From the cell containing the given text, extract its center point as [x, y] coordinate. 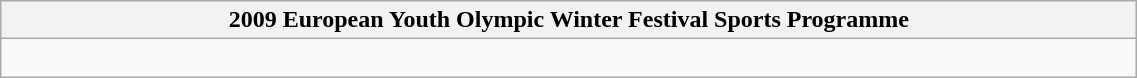
2009 European Youth Olympic Winter Festival Sports Programme [569, 20]
